Pinpoint the cell where the given text exists, returning its [X, Y] midpoint coordinate. 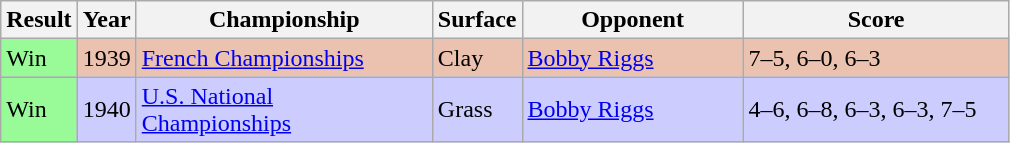
Clay [477, 58]
Result [39, 20]
1939 [106, 58]
French Championships [284, 58]
1940 [106, 110]
Surface [477, 20]
Score [876, 20]
7–5, 6–0, 6–3 [876, 58]
Year [106, 20]
Opponent [632, 20]
U.S. National Championships [284, 110]
4–6, 6–8, 6–3, 6–3, 7–5 [876, 110]
Grass [477, 110]
Championship [284, 20]
